For the text-containing cell, return its midpoint in [x, y] coordinate format. 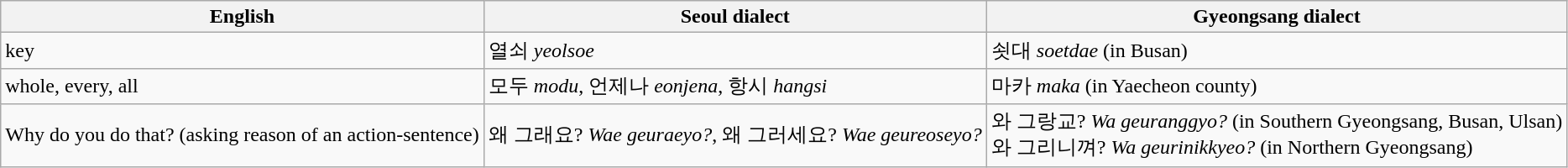
whole, every, all [243, 86]
열쇠 yeolsoe [735, 50]
English [243, 17]
key [243, 50]
마카 maka (in Yaecheon county) [1276, 86]
Gyeongsang dialect [1276, 17]
쇳대 soetdae (in Busan) [1276, 50]
모두 modu, 언제나 eonjena, 항시 hangsi [735, 86]
Seoul dialect [735, 17]
와 그랑교? Wa geuranggyo? (in Southern Gyeongsang, Busan, Ulsan)와 그리니껴? Wa geurinikkyeo? (in Northern Gyeongsang) [1276, 135]
Why do you do that? (asking reason of an action-sentence) [243, 135]
왜 그래요? Wae geuraeyo?, 왜 그러세요? Wae geureoseyo? [735, 135]
